Provide the [X, Y] coordinate of the cell's center where the given text is located.  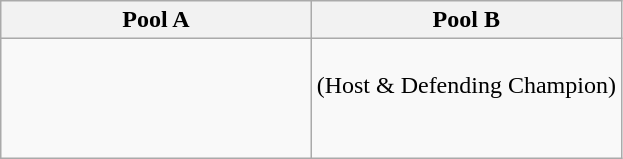
Pool A [156, 20]
(Host & Defending Champion) [466, 98]
Pool B [466, 20]
